Find where the given text appears and provide that cell's center as (x, y) coordinate. 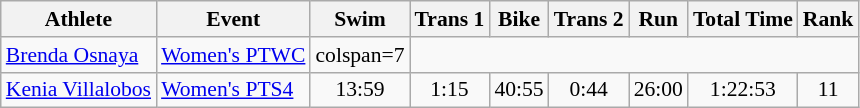
colspan=7 (360, 55)
Kenia Villalobos (78, 90)
11 (828, 90)
Total Time (743, 19)
1:15 (450, 90)
Brenda Osnaya (78, 55)
Event (233, 19)
Swim (360, 19)
Trans 1 (450, 19)
40:55 (518, 90)
Athlete (78, 19)
Bike (518, 19)
Women's PTS4 (233, 90)
26:00 (658, 90)
13:59 (360, 90)
Run (658, 19)
Rank (828, 19)
0:44 (589, 90)
Women's PTWC (233, 55)
1:22:53 (743, 90)
Trans 2 (589, 19)
